For the text-containing cell, return its midpoint in [x, y] coordinate format. 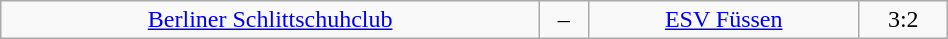
3:2 [903, 20]
– [564, 20]
ESV Füssen [724, 20]
Berliner Schlittschuhclub [270, 20]
